Extract the [X, Y] coordinate from the center of the cell holding the provided text.  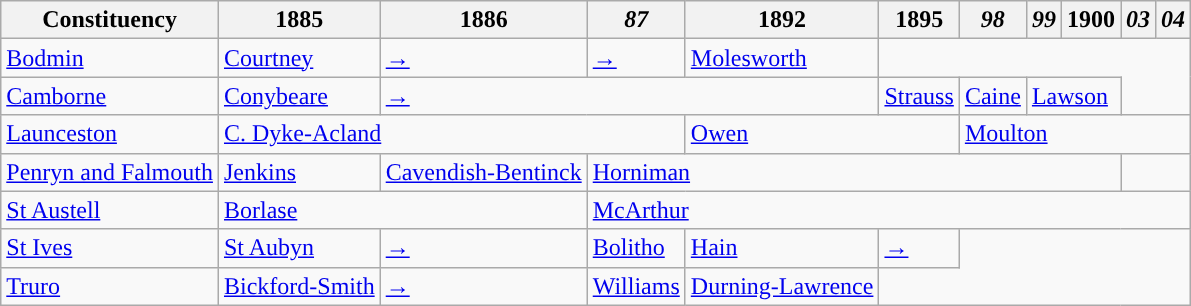
03 [1138, 20]
Jenkins [299, 172]
Molesworth [782, 58]
Camborne [110, 96]
Constituency [110, 20]
Lawson [1073, 96]
1892 [782, 20]
04 [1174, 20]
St Aubyn [299, 248]
C. Dyke-Acland [452, 134]
Courtney [299, 58]
Truro [110, 286]
Cavendish-Bentinck [484, 172]
1885 [299, 20]
Horniman [854, 172]
99 [1044, 20]
Williams [636, 286]
1886 [484, 20]
Moulton [1074, 134]
Hain [782, 248]
98 [992, 20]
Owen [822, 134]
Borlase [402, 210]
Bodmin [110, 58]
McArthur [888, 210]
1895 [919, 20]
Strauss [919, 96]
St Ives [110, 248]
Conybeare [299, 96]
Durning-Lawrence [782, 286]
Bolitho [636, 248]
Penryn and Falmouth [110, 172]
Launceston [110, 134]
Bickford-Smith [299, 286]
87 [636, 20]
St Austell [110, 210]
Caine [992, 96]
1900 [1090, 20]
